Locate the cell with the specified text and output its [X, Y] center coordinate. 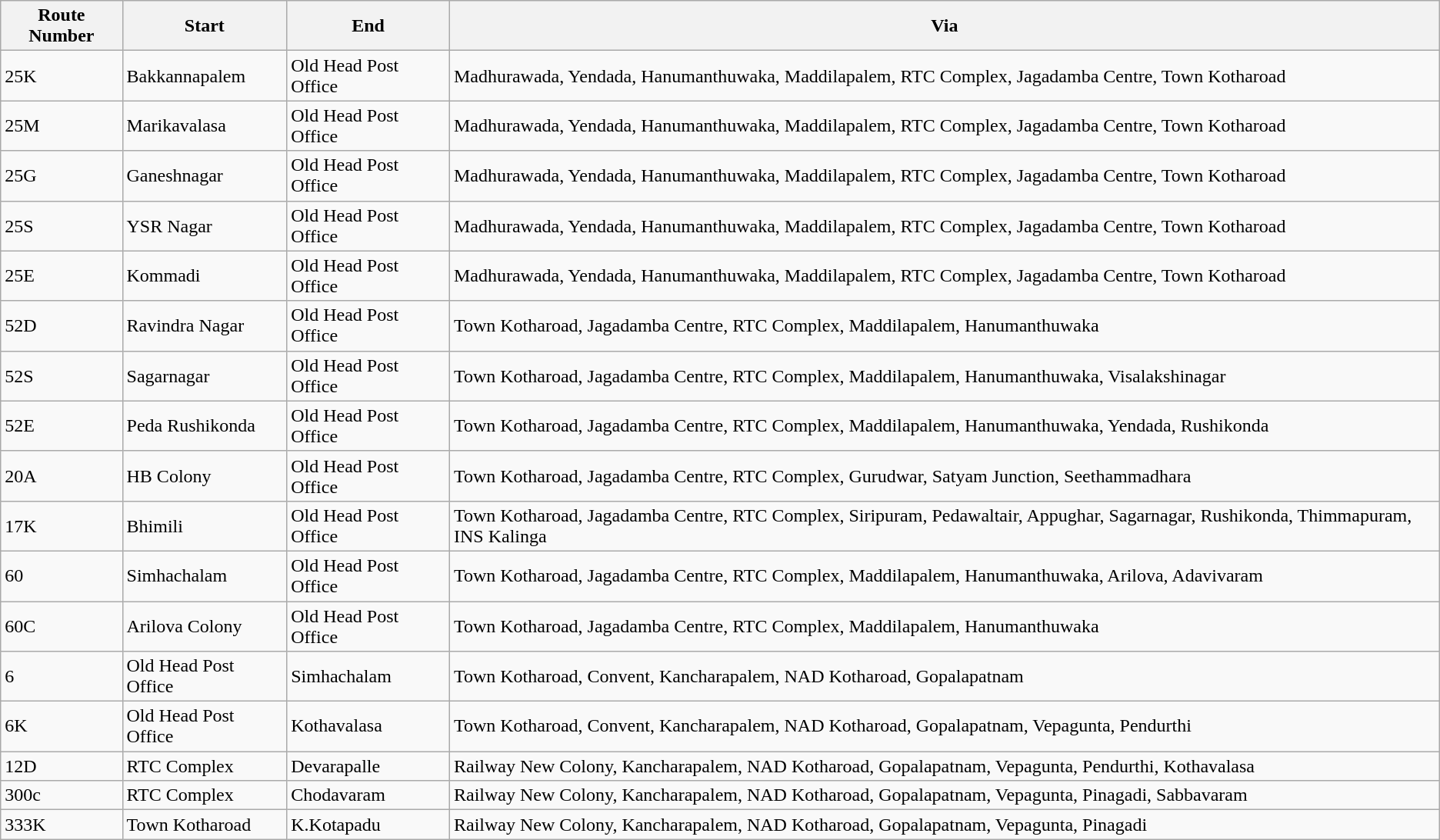
Bhimili [205, 526]
20A [62, 475]
25E [62, 275]
YSR Nagar [205, 226]
Via [945, 26]
Town Kotharoad, Jagadamba Centre, RTC Complex, Maddilapalem, Hanumanthuwaka, Arilova, Adavivaram [945, 575]
Start [205, 26]
6 [62, 677]
HB Colony [205, 475]
52S [62, 375]
Marikavalasa [205, 126]
Town Kotharoad, Convent, Kancharapalem, NAD Kotharoad, Gopalapatnam, Vepagunta, Pendurthi [945, 726]
25K [62, 75]
Town Kotharoad, Jagadamba Centre, RTC Complex, Siripuram, Pedawaltair, Appughar, Sagarnagar, Rushikonda, Thimmapuram, INS Kalinga [945, 526]
Railway New Colony, Kancharapalem, NAD Kotharoad, Gopalapatnam, Vepagunta, Pinagadi, Sabbavaram [945, 795]
Kothavalasa [368, 726]
52E [62, 426]
6K [62, 726]
Arilova Colony [205, 626]
333K [62, 825]
52D [62, 326]
25G [62, 175]
Ravindra Nagar [205, 326]
Devarapalle [368, 766]
Town Kotharoad, Jagadamba Centre, RTC Complex, Maddilapalem, Hanumanthuwaka, Yendada, Rushikonda [945, 426]
17K [62, 526]
12D [62, 766]
Route Number [62, 26]
25M [62, 126]
Town Kotharoad, Jagadamba Centre, RTC Complex, Gurudwar, Satyam Junction, Seethammadhara [945, 475]
Town Kotharoad, Convent, Kancharapalem, NAD Kotharoad, Gopalapatnam [945, 677]
Bakkannapalem [205, 75]
60 [62, 575]
Ganeshnagar [205, 175]
Railway New Colony, Kancharapalem, NAD Kotharoad, Gopalapatnam, Vepagunta, Pinagadi [945, 825]
Kommadi [205, 275]
Peda Rushikonda [205, 426]
300c [62, 795]
Chodavaram [368, 795]
End [368, 26]
Sagarnagar [205, 375]
60C [62, 626]
Town Kotharoad, Jagadamba Centre, RTC Complex, Maddilapalem, Hanumanthuwaka, Visalakshinagar [945, 375]
Railway New Colony, Kancharapalem, NAD Kotharoad, Gopalapatnam, Vepagunta, Pendurthi, Kothavalasa [945, 766]
K.Kotapadu [368, 825]
Town Kotharoad [205, 825]
25S [62, 226]
